For the text-containing cell, return its midpoint in [X, Y] coordinate format. 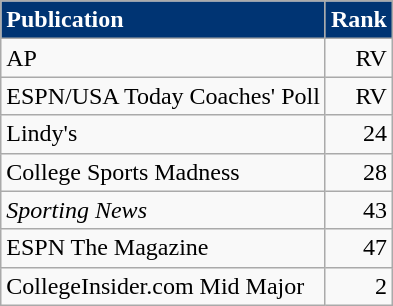
College Sports Madness [164, 172]
47 [358, 248]
Lindy's [164, 134]
24 [358, 134]
AP [164, 58]
CollegeInsider.com Mid Major [164, 286]
43 [358, 210]
2 [358, 286]
ESPN The Magazine [164, 248]
Rank [358, 20]
Publication [164, 20]
Sporting News [164, 210]
ESPN/USA Today Coaches' Poll [164, 96]
28 [358, 172]
